For the text-containing cell, return its midpoint in [X, Y] coordinate format. 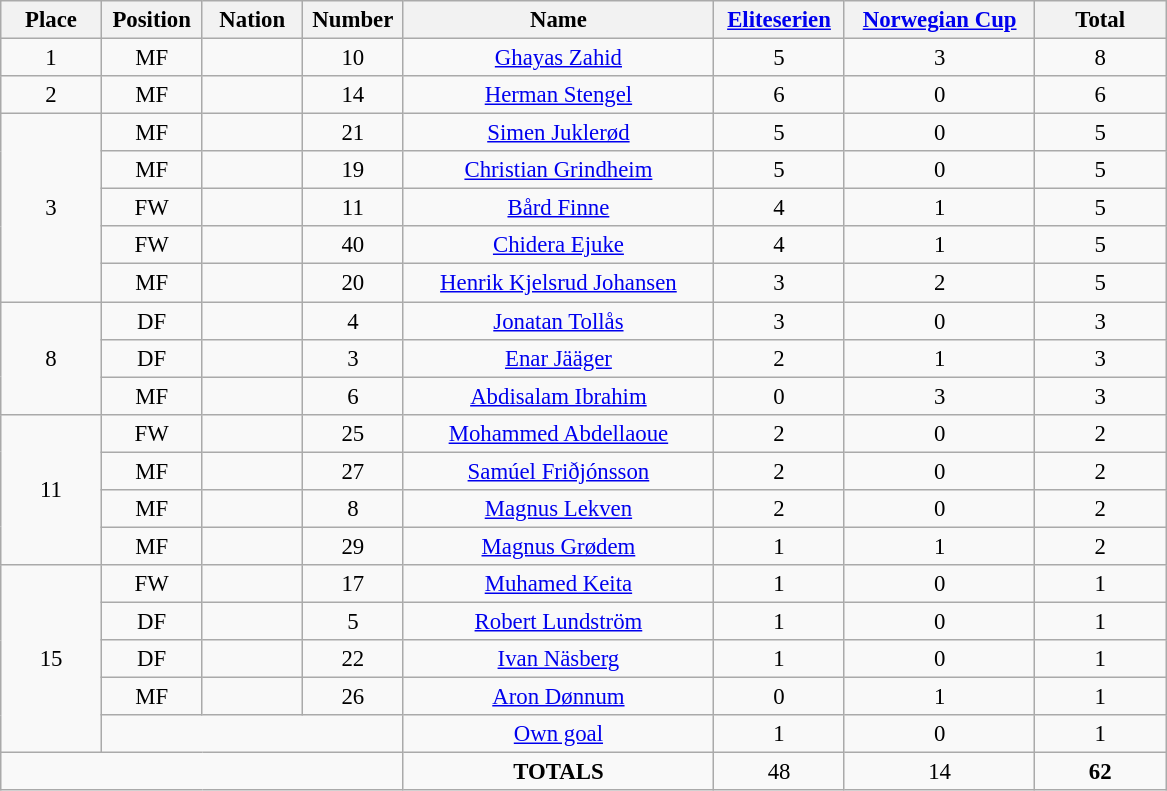
Place [52, 20]
Ivan Näsberg [558, 659]
40 [354, 245]
22 [354, 659]
48 [780, 772]
Name [558, 20]
21 [354, 133]
Norwegian Cup [940, 20]
Position [152, 20]
10 [354, 58]
Herman Stengel [558, 95]
17 [354, 584]
TOTALS [558, 772]
Number [354, 20]
Henrik Kjelsrud Johansen [558, 283]
62 [1100, 772]
Robert Lundström [558, 621]
Abdisalam Ibrahim [558, 396]
Simen Juklerød [558, 133]
Eliteserien [780, 20]
Total [1100, 20]
20 [354, 283]
Bård Finne [558, 208]
Own goal [558, 734]
Jonatan Tollås [558, 321]
27 [354, 471]
Muhamed Keita [558, 584]
25 [354, 433]
Christian Grindheim [558, 170]
Magnus Lekven [558, 509]
15 [52, 659]
Magnus Grødem [558, 546]
29 [354, 546]
Mohammed Abdellaoue [558, 433]
Aron Dønnum [558, 697]
Ghayas Zahid [558, 58]
Nation [252, 20]
Enar Jääger [558, 358]
26 [354, 697]
Chidera Ejuke [558, 245]
19 [354, 170]
Samúel Friðjónsson [558, 471]
